Search for the cell housing the specified text and yield its [x, y] center coordinate. 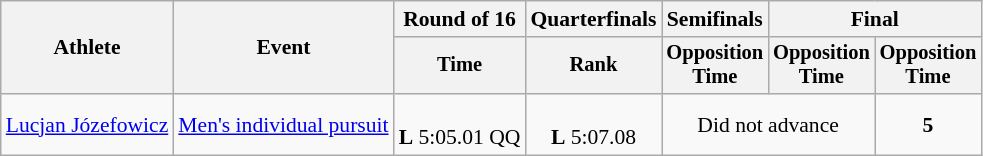
L 5:05.01 QQ [460, 124]
Round of 16 [460, 19]
Final [874, 19]
Men's individual pursuit [283, 124]
Semifinals [716, 19]
L 5:07.08 [593, 124]
5 [928, 124]
Athlete [88, 48]
Event [283, 48]
Lucjan Józefowicz [88, 124]
Quarterfinals [593, 19]
Time [460, 66]
Did not advance [768, 124]
Rank [593, 66]
